Return the (X, Y) coordinate for the center point of the cell that contains the specified text.  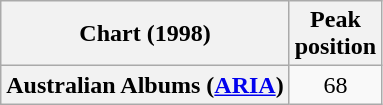
Chart (1998) (145, 34)
Peakposition (335, 34)
68 (335, 85)
Australian Albums (ARIA) (145, 85)
